Provide the [X, Y] coordinate of the cell's center where the given text is located.  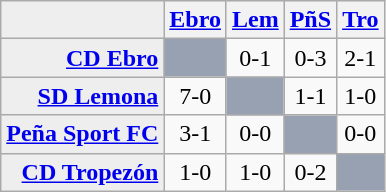
0-2 [310, 172]
Tro [361, 20]
3-1 [196, 134]
Peña Sport FC [82, 134]
Lem [255, 20]
0-3 [310, 58]
SD Lemona [82, 96]
2-1 [361, 58]
0-1 [255, 58]
7-0 [196, 96]
PñS [310, 20]
1-1 [310, 96]
CD Tropezón [82, 172]
Ebro [196, 20]
CD Ebro [82, 58]
